Pinpoint the cell where the given text exists, returning its [X, Y] midpoint coordinate. 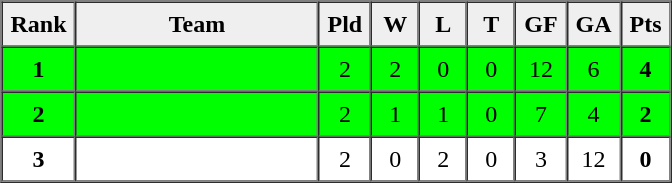
Rank [39, 24]
6 [594, 68]
7 [540, 114]
Team [198, 24]
Pts [646, 24]
GF [540, 24]
L [443, 24]
T [491, 24]
Pld [346, 24]
GA [594, 24]
W [395, 24]
